Return the [X, Y] coordinate for the center point of the cell that contains the specified text.  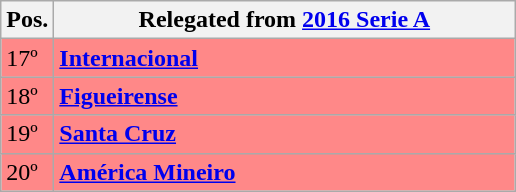
Internacional [284, 58]
20º [28, 172]
Figueirense [284, 96]
América Mineiro [284, 172]
18º [28, 96]
Relegated from 2016 Serie A [284, 20]
Santa Cruz [284, 134]
19º [28, 134]
Pos. [28, 20]
17º [28, 58]
